Capture the cell that displays the provided text and extract its [X, Y] central coordinate. 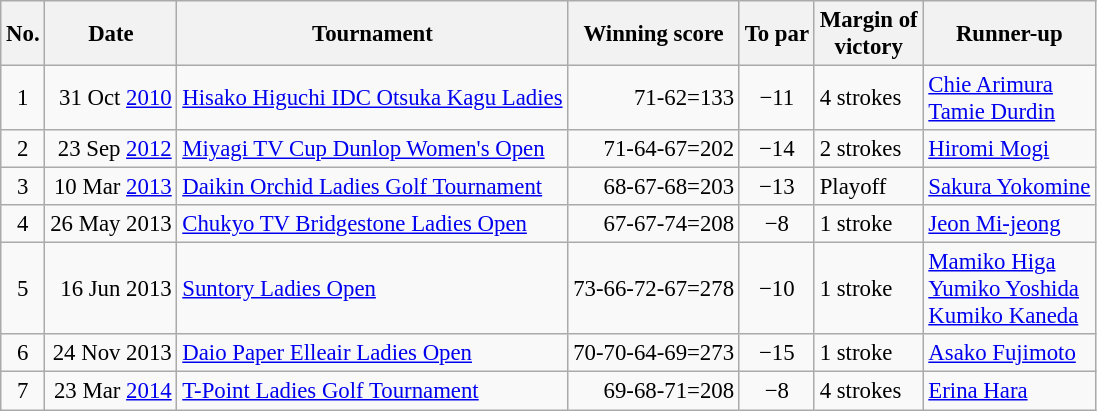
Daikin Orchid Ladies Golf Tournament [372, 187]
6 [23, 353]
−11 [776, 98]
10 Mar 2013 [111, 187]
Jeon Mi-jeong [1010, 224]
71-62=133 [654, 98]
71-64-67=202 [654, 149]
16 Jun 2013 [111, 289]
23 Sep 2012 [111, 149]
68-67-68=203 [654, 187]
Mamiko Higa Yumiko Yoshida Kumiko Kaneda [1010, 289]
Chie Arimura Tamie Durdin [1010, 98]
Margin ofvictory [868, 34]
Winning score [654, 34]
Suntory Ladies Open [372, 289]
2 strokes [868, 149]
23 Mar 2014 [111, 391]
Hiromi Mogi [1010, 149]
4 [23, 224]
Date [111, 34]
Miyagi TV Cup Dunlop Women's Open [372, 149]
Sakura Yokomine [1010, 187]
70-70-64-69=273 [654, 353]
Erina Hara [1010, 391]
7 [23, 391]
Hisako Higuchi IDC Otsuka Kagu Ladies [372, 98]
67-67-74=208 [654, 224]
No. [23, 34]
1 [23, 98]
2 [23, 149]
−10 [776, 289]
24 Nov 2013 [111, 353]
−15 [776, 353]
3 [23, 187]
Tournament [372, 34]
5 [23, 289]
69-68-71=208 [654, 391]
Playoff [868, 187]
26 May 2013 [111, 224]
−13 [776, 187]
Runner-up [1010, 34]
Daio Paper Elleair Ladies Open [372, 353]
Asako Fujimoto [1010, 353]
−14 [776, 149]
To par [776, 34]
73-66-72-67=278 [654, 289]
31 Oct 2010 [111, 98]
T-Point Ladies Golf Tournament [372, 391]
Chukyo TV Bridgestone Ladies Open [372, 224]
